For the text-containing cell, return its midpoint in [x, y] coordinate format. 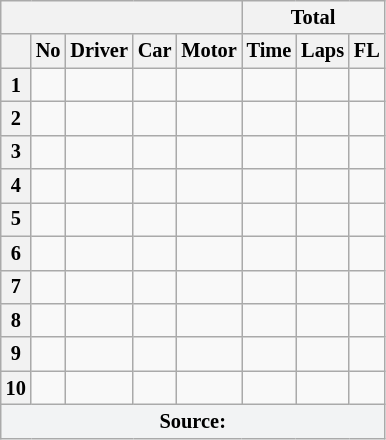
FL [367, 51]
Car [155, 51]
Motor [208, 51]
4 [16, 186]
Source: [193, 421]
No [48, 51]
5 [16, 219]
Driver [98, 51]
2 [16, 118]
3 [16, 152]
Total [314, 17]
1 [16, 85]
Laps [322, 51]
Time [270, 51]
8 [16, 320]
10 [16, 388]
7 [16, 287]
9 [16, 354]
6 [16, 253]
